Detect which cell encompasses the target text, then output its (x, y) center coordinate. 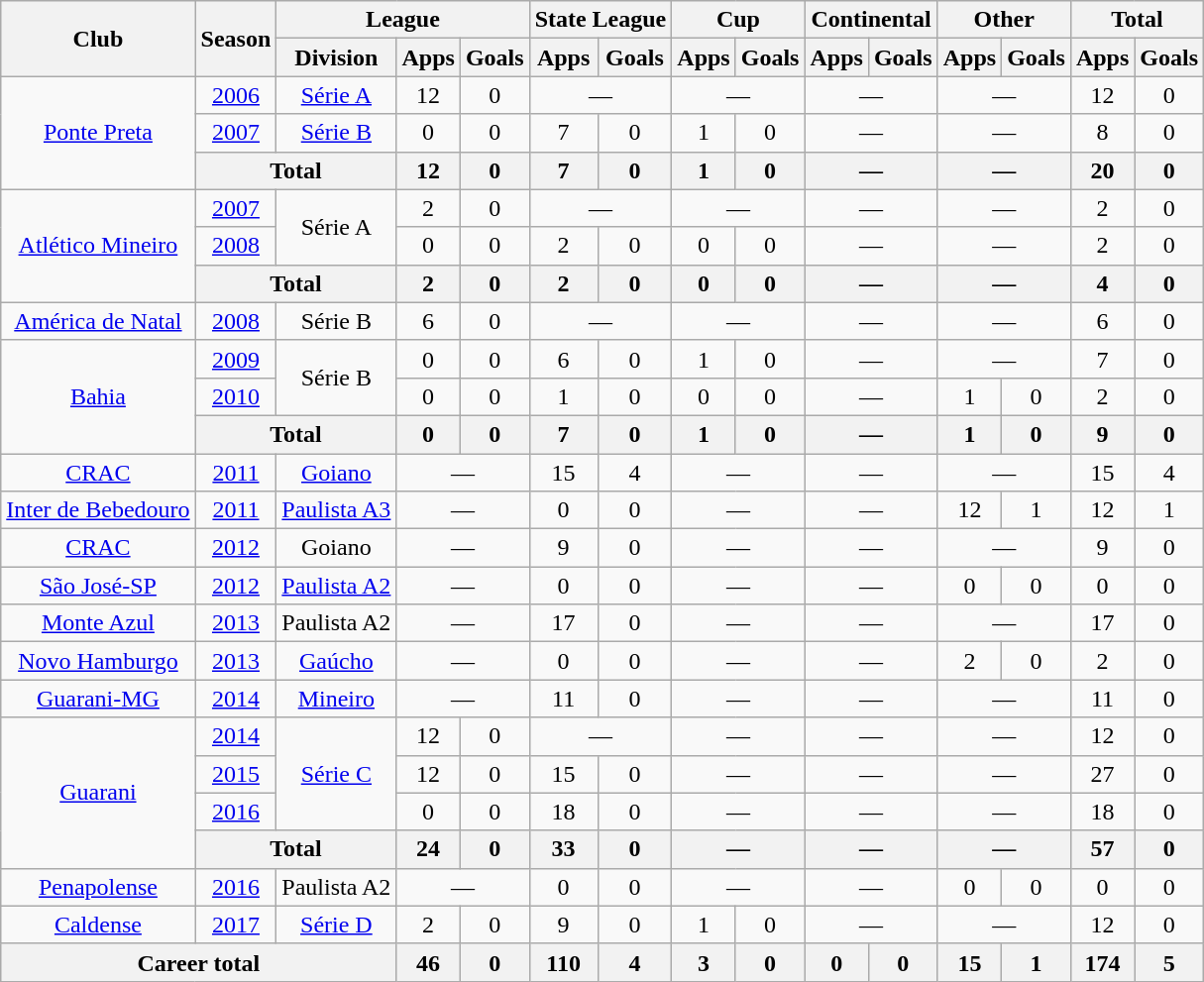
Paulista A3 (337, 510)
33 (563, 849)
2010 (236, 396)
Division (337, 57)
8 (1102, 133)
20 (1102, 170)
Inter de Bebedouro (98, 510)
Club (98, 39)
2009 (236, 359)
5 (1169, 962)
2015 (236, 774)
Novo Hamburgo (98, 661)
Atlético Mineiro (98, 246)
174 (1102, 962)
Penapolense (98, 887)
Série D (337, 925)
27 (1102, 774)
Guarani-MG (98, 699)
Continental (871, 20)
Gaúcho (337, 661)
2017 (236, 925)
League (402, 20)
24 (428, 849)
São José-SP (98, 586)
Caldense (98, 925)
57 (1102, 849)
Other (1004, 20)
Monte Azul (98, 623)
Guarani (98, 793)
Mineiro (337, 699)
110 (563, 962)
3 (704, 962)
State League (601, 20)
Bahia (98, 396)
46 (428, 962)
Cup (738, 20)
Season (236, 39)
América de Natal (98, 321)
Série C (337, 774)
2006 (236, 95)
Career total (198, 962)
Ponte Preta (98, 133)
